Identify which cell holds the provided text, then report its (x, y) central coordinate. 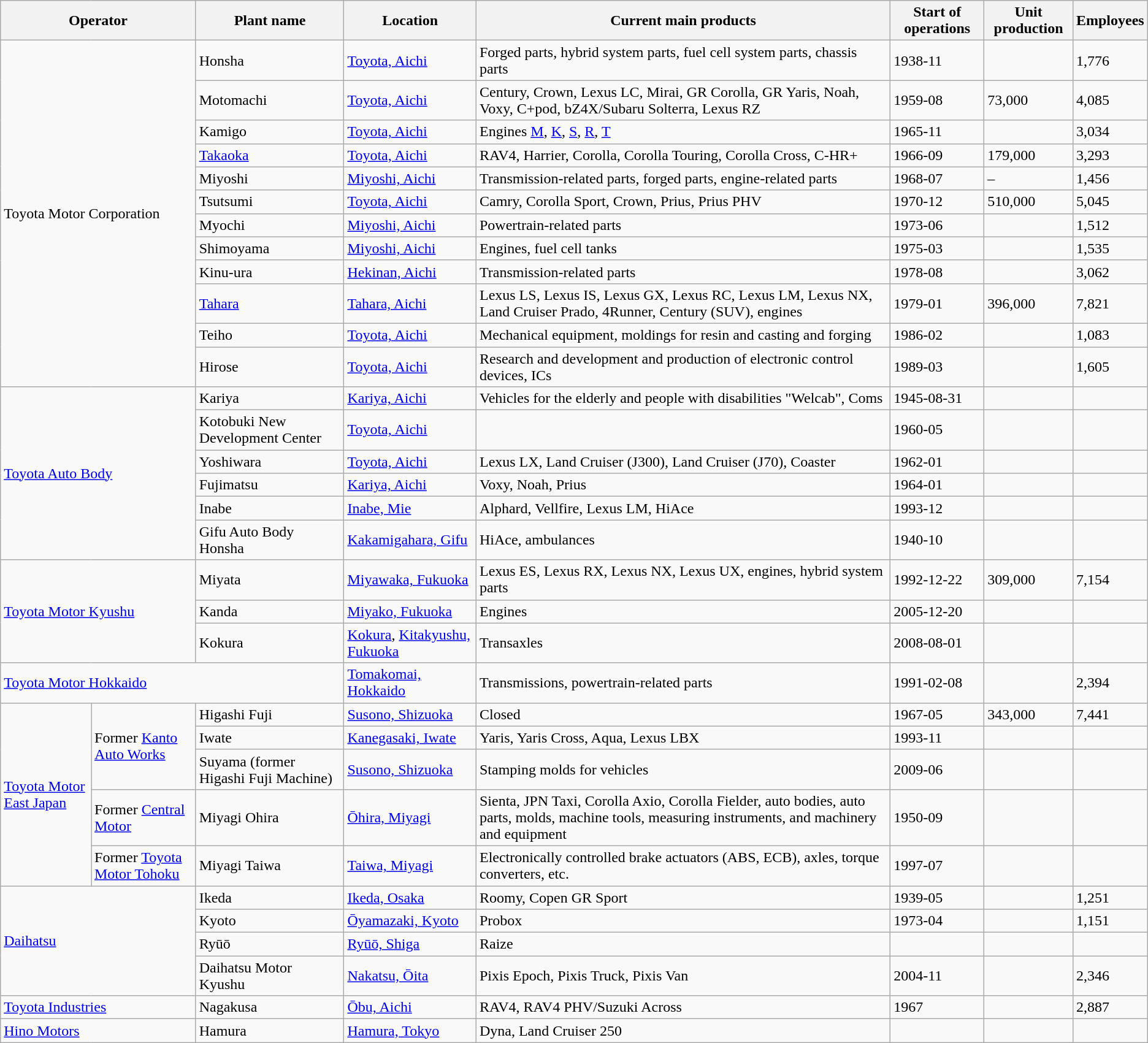
Operator (98, 21)
Kokura (270, 643)
2008-08-01 (937, 643)
1,512 (1110, 225)
7,154 (1110, 580)
Ōhira, Miyagi (410, 817)
Daihatsu Motor Kyushu (270, 976)
Toyota Motor East Japan (46, 794)
Camry, Corolla Sport, Crown, Prius, Prius PHV (683, 202)
Kinu-ura (270, 272)
Gifu Auto Body Honsha (270, 540)
1967 (937, 1007)
1997-07 (937, 866)
Tsutsumi (270, 202)
1938-11 (937, 60)
– (1029, 178)
Myochi (270, 225)
Hamura, Tokyo (410, 1031)
Transaxles (683, 643)
Sienta, JPN Taxi, Corolla Axio, Corolla Fielder, auto bodies, auto parts, molds, machine tools, measuring instruments, and machinery and equipment (683, 817)
1965-11 (937, 132)
Start of operations (937, 21)
Transmission-related parts, forged parts, engine-related parts (683, 178)
1978-08 (937, 272)
Shimoyama (270, 248)
1975-03 (937, 248)
Ryūō (270, 944)
309,000 (1029, 580)
RAV4, Harrier, Corolla, Corolla Touring, Corolla Cross, C-HR+ (683, 155)
Former Central Motor (143, 817)
Iwate (270, 738)
Kanda (270, 611)
Ōbu, Aichi (410, 1007)
1970-12 (937, 202)
Former Toyota Motor Tohoku (143, 866)
Engines (683, 611)
Miyoshi (270, 178)
3,034 (1110, 132)
Miyawaka, Fukuoka (410, 580)
Miyako, Fukuoka (410, 611)
Ōyamazaki, Kyoto (410, 921)
Kamigo (270, 132)
1979-01 (937, 303)
Taiwa, Miyagi (410, 866)
Hamura (270, 1031)
Nakatsu, Ōita (410, 976)
Miyata (270, 580)
7,821 (1110, 303)
Dyna, Land Cruiser 250 (683, 1031)
1,151 (1110, 921)
5,045 (1110, 202)
2005-12-20 (937, 611)
1991-02-08 (937, 683)
Yaris, Yaris Cross, Aqua, Lexus LBX (683, 738)
Kakamigahara, Gifu (410, 540)
Kariya (270, 399)
1968-07 (937, 178)
1950-09 (937, 817)
Tahara, Aichi (410, 303)
1966-09 (937, 155)
Ikeda (270, 897)
3,293 (1110, 155)
Mechanical equipment, moldings for resin and casting and forging (683, 335)
Yoshiwara (270, 462)
Hekinan, Aichi (410, 272)
Location (410, 21)
Kotobuki New Development Center (270, 430)
Higashi Fuji (270, 714)
Toyota Motor Kyushu (98, 611)
Current main products (683, 21)
2,887 (1110, 1007)
1,535 (1110, 248)
Ryūō, Shiga (410, 944)
Voxy, Noah, Prius (683, 485)
1,456 (1110, 178)
1989-03 (937, 367)
Kokura, Kitakyushu, Fukuoka (410, 643)
Hirose (270, 367)
Forged parts, hybrid system parts, fuel cell system parts, chassis parts (683, 60)
1,776 (1110, 60)
Ikeda, Osaka (410, 897)
1939-05 (937, 897)
HiAce, ambulances (683, 540)
Plant name (270, 21)
510,000 (1029, 202)
Research and development and production of electronic control devices, ICs (683, 367)
1973-06 (937, 225)
Lexus LX, Land Cruiser (J300), Land Cruiser (J70), Coaster (683, 462)
1,605 (1110, 367)
Pixis Epoch, Pixis Truck, Pixis Van (683, 976)
Tahara (270, 303)
Inabe, Mie (410, 508)
Closed (683, 714)
1992-12-22 (937, 580)
Transmissions, powertrain-related parts (683, 683)
Motomachi (270, 101)
Nagakusa (270, 1007)
1940-10 (937, 540)
2,394 (1110, 683)
Kanegasaki, Iwate (410, 738)
Raize (683, 944)
1973-04 (937, 921)
2009-06 (937, 769)
396,000 (1029, 303)
Suyama (former Higashi Fuji Machine) (270, 769)
Engines M, K, S, R, T (683, 132)
Lexus ES, Lexus RX, Lexus NX, Lexus UX, engines, hybrid system parts (683, 580)
Inabe (270, 508)
Miyagi Ohira (270, 817)
Probox (683, 921)
1945-08-31 (937, 399)
1993-12 (937, 508)
Toyota Motor Corporation (98, 213)
Stamping molds for vehicles (683, 769)
4,085 (1110, 101)
Teiho (270, 335)
Alphard, Vellfire, Lexus LM, HiAce (683, 508)
179,000 (1029, 155)
Toyota Industries (98, 1007)
Toyota Motor Hokkaido (172, 683)
Engines, fuel cell tanks (683, 248)
Century, Crown, Lexus LC, Mirai, GR Corolla, GR Yaris, Noah, Voxy, C+pod, bZ4X/Subaru Solterra, Lexus RZ (683, 101)
7,441 (1110, 714)
1986-02 (937, 335)
1962-01 (937, 462)
1993-11 (937, 738)
Unit production (1029, 21)
Tomakomai, Hokkaido (410, 683)
Vehicles for the elderly and people with disabilities "Welcab", Coms (683, 399)
Employees (1110, 21)
73,000 (1029, 101)
Transmission-related parts (683, 272)
2,346 (1110, 976)
1,083 (1110, 335)
Electronically controlled brake actuators (ABS, ECB), axles, torque converters, etc. (683, 866)
1964-01 (937, 485)
1959-08 (937, 101)
343,000 (1029, 714)
Lexus LS, Lexus IS, Lexus GX, Lexus RC, Lexus LM, Lexus NX, Land Cruiser Prado, 4Runner, Century (SUV), engines (683, 303)
Fujimatsu (270, 485)
1967-05 (937, 714)
Former Kanto Auto Works (143, 746)
Honsha (270, 60)
2004-11 (937, 976)
Hino Motors (98, 1031)
Takaoka (270, 155)
3,062 (1110, 272)
Miyagi Taiwa (270, 866)
Roomy, Copen GR Sport (683, 897)
Powertrain-related parts (683, 225)
Daihatsu (98, 941)
1,251 (1110, 897)
Kyoto (270, 921)
Toyota Auto Body (98, 473)
1960-05 (937, 430)
RAV4, RAV4 PHV/Suzuki Across (683, 1007)
